Find where the given text appears and provide that cell's center as (X, Y) coordinate. 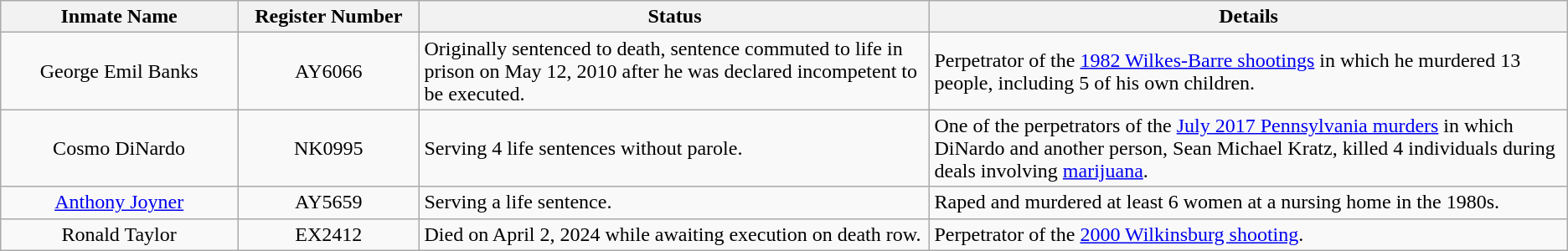
George Emil Banks (119, 71)
Originally sentenced to death, sentence commuted to life in prison on May 12, 2010 after he was declared incompetent to be executed. (675, 71)
Died on April 2, 2024 while awaiting execution on death row. (675, 234)
Inmate Name (119, 17)
Serving a life sentence. (675, 202)
Status (675, 17)
Register Number (328, 17)
EX2412 (328, 234)
Perpetrator of the 1982 Wilkes-Barre shootings in which he murdered 13 people, including 5 of his own children. (1248, 71)
Anthony Joyner (119, 202)
Serving 4 life sentences without parole. (675, 148)
Ronald Taylor (119, 234)
NK0995 (328, 148)
Perpetrator of the 2000 Wilkinsburg shooting. (1248, 234)
Details (1248, 17)
Raped and murdered at least 6 women at a nursing home in the 1980s. (1248, 202)
AY6066 (328, 71)
Cosmo DiNardo (119, 148)
AY5659 (328, 202)
